From the cell containing the given text, extract its center point as [X, Y] coordinate. 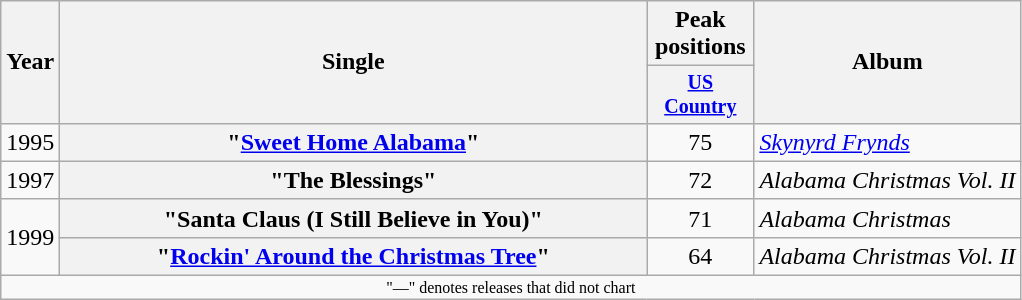
1999 [30, 237]
US Country [700, 94]
1997 [30, 180]
Alabama Christmas [888, 218]
"The Blessings" [354, 180]
"Sweet Home Alabama" [354, 142]
Album [888, 62]
"Rockin' Around the Christmas Tree" [354, 256]
1995 [30, 142]
Single [354, 62]
Peakpositions [700, 34]
Year [30, 62]
"Santa Claus (I Still Believe in You)" [354, 218]
Skynyrd Frynds [888, 142]
72 [700, 180]
75 [700, 142]
64 [700, 256]
71 [700, 218]
"—" denotes releases that did not chart [511, 288]
